Determine the (X, Y) coordinate at the center of the cell enclosing the given text.  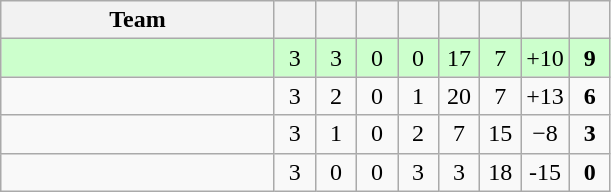
9 (590, 58)
-15 (546, 172)
20 (460, 96)
18 (500, 172)
+10 (546, 58)
−8 (546, 134)
15 (500, 134)
6 (590, 96)
+13 (546, 96)
Team (138, 20)
17 (460, 58)
